Identify which cell holds the provided text, then report its (x, y) central coordinate. 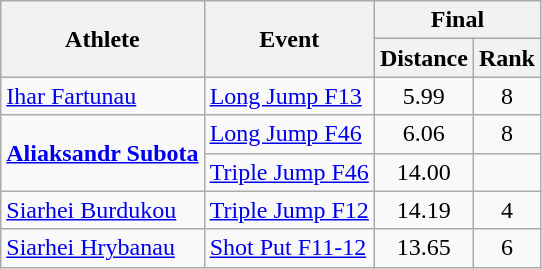
Aliaksandr Subota (102, 153)
Triple Jump F12 (289, 210)
Long Jump F46 (289, 134)
Final (457, 20)
Ihar Fartunau (102, 96)
Rank (506, 58)
Athlete (102, 39)
Siarhei Hrybanau (102, 248)
6.06 (424, 134)
Siarhei Burdukou (102, 210)
Long Jump F13 (289, 96)
14.19 (424, 210)
6 (506, 248)
Event (289, 39)
13.65 (424, 248)
Distance (424, 58)
4 (506, 210)
14.00 (424, 172)
Shot Put F11-12 (289, 248)
5.99 (424, 96)
Triple Jump F46 (289, 172)
